Output the [x, y] coordinate of the center of the cell containing the given text.  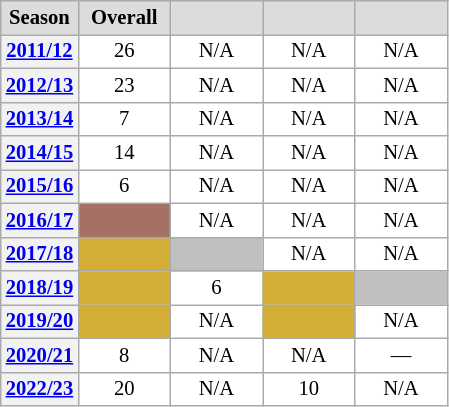
2014/15 [40, 153]
2013/14 [40, 119]
2012/13 [40, 85]
— [401, 355]
14 [124, 153]
2019/20 [40, 321]
2020/21 [40, 355]
2022/23 [40, 389]
2017/18 [40, 254]
2016/17 [40, 220]
23 [124, 85]
2011/12 [40, 51]
Overall [124, 17]
7 [124, 119]
8 [124, 355]
10 [309, 389]
Season [40, 17]
2018/19 [40, 287]
26 [124, 51]
2015/16 [40, 186]
20 [124, 389]
